Provide the [x, y] coordinate of the cell's center where the given text is located.  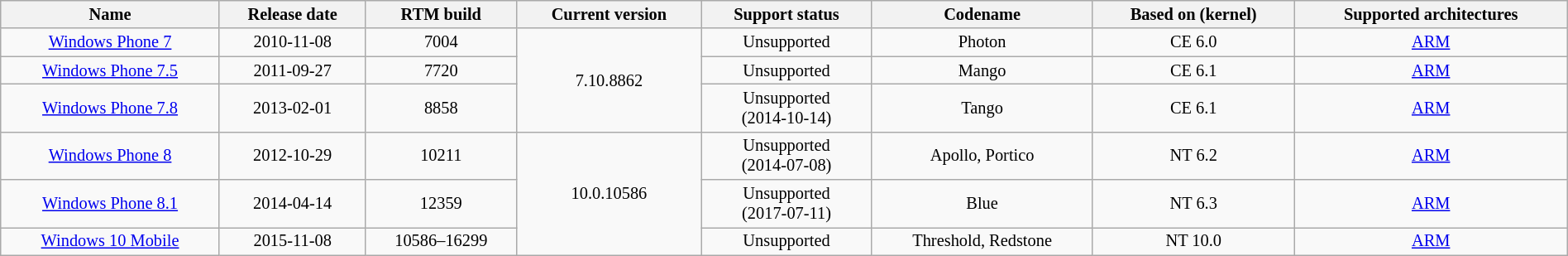
Threshold, Redstone [982, 241]
2013-02-01 [293, 108]
RTM build [442, 14]
12359 [442, 204]
2014-04-14 [293, 204]
Photon [982, 42]
Windows Phone 7.5 [111, 70]
NT 6.2 [1193, 156]
7720 [442, 70]
Windows Phone 8 [111, 156]
Blue [982, 204]
Based on (kernel) [1193, 14]
2011-09-27 [293, 70]
7004 [442, 42]
Windows 10 Mobile [111, 241]
Supported architectures [1431, 14]
Unsupported(2014-07-08) [786, 156]
NT 10.0 [1193, 241]
2010-11-08 [293, 42]
Support status [786, 14]
Windows Phone 8.1 [111, 204]
Mango [982, 70]
10586–16299 [442, 241]
8858 [442, 108]
CE 6.0 [1193, 42]
Release date [293, 14]
Windows Phone 7.8 [111, 108]
NT 6.3 [1193, 204]
Current version [610, 14]
Windows Phone 7 [111, 42]
Tango [982, 108]
Unsupported(2014-10-14) [786, 108]
Apollo, Portico [982, 156]
7.10.8862 [610, 80]
2015-11-08 [293, 241]
2012-10-29 [293, 156]
10.0.10586 [610, 194]
10211 [442, 156]
Codename [982, 14]
Unsupported(2017-07-11) [786, 204]
Name [111, 14]
